Extract the (X, Y) coordinate from the center of the cell holding the provided text.  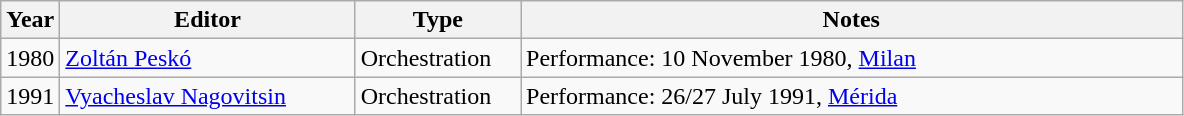
Notes (851, 20)
Editor (208, 20)
Type (438, 20)
1980 (30, 58)
Performance: 10 November 1980, Milan (851, 58)
Year (30, 20)
1991 (30, 96)
Zoltán Peskó (208, 58)
Vyacheslav Nagovitsin (208, 96)
Performance: 26/27 July 1991, Mérida (851, 96)
